Detect which cell encompasses the target text, then output its (x, y) center coordinate. 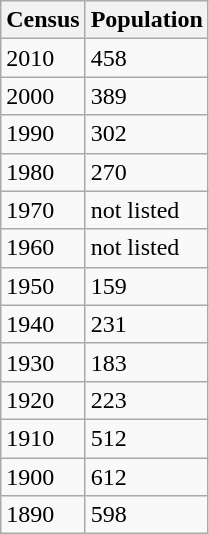
512 (146, 438)
1980 (43, 172)
231 (146, 324)
2000 (43, 96)
1990 (43, 134)
598 (146, 515)
Census (43, 20)
1910 (43, 438)
1950 (43, 286)
1930 (43, 362)
458 (146, 58)
270 (146, 172)
1890 (43, 515)
612 (146, 477)
1940 (43, 324)
183 (146, 362)
1900 (43, 477)
1960 (43, 248)
159 (146, 286)
1920 (43, 400)
2010 (43, 58)
302 (146, 134)
Population (146, 20)
1970 (43, 210)
223 (146, 400)
389 (146, 96)
